Return the [x, y] coordinate for the center point of the cell that contains the specified text.  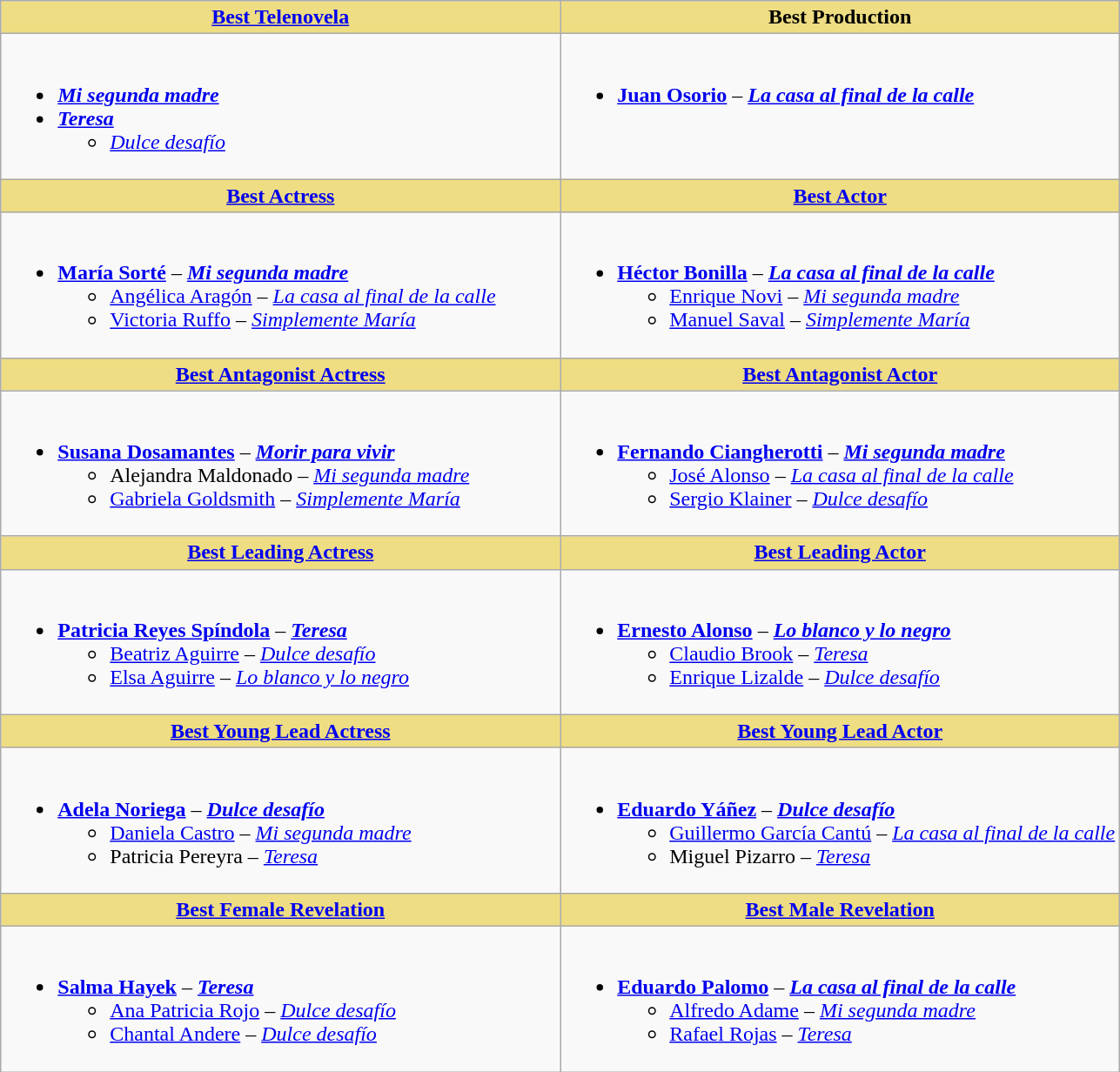
Best Leading Actress [280, 553]
Best Leading Actor [841, 553]
Patricia Reyes Spíndola – TeresaBeatriz Aguirre – Dulce desafíoElsa Aguirre – Lo blanco y lo negro [280, 642]
Fernando Ciangherotti – Mi segunda madreJosé Alonso – La casa al final de la calleSergio Klainer – Dulce desafío [841, 463]
Best Young Lead Actor [841, 731]
Adela Noriega – Dulce desafíoDaniela Castro – Mi segunda madrePatricia Pereyra – Teresa [280, 820]
Best Antagonist Actress [280, 374]
Mi segunda madreTeresaDulce desafío [280, 106]
Best Male Revelation [841, 909]
Best Young Lead Actress [280, 731]
Best Production [841, 17]
Héctor Bonilla – La casa al final de la calleEnrique Novi – Mi segunda madreManuel Saval – Simplemente María [841, 285]
Best Telenovela [280, 17]
Salma Hayek – TeresaAna Patricia Rojo – Dulce desafíoChantal Andere – Dulce desafío [280, 999]
Best Antagonist Actor [841, 374]
Best Actor [841, 196]
Best Actress [280, 196]
Best Female Revelation [280, 909]
Eduardo Yáñez – Dulce desafíoGuillermo García Cantú – La casa al final de la calleMiguel Pizarro – Teresa [841, 820]
Susana Dosamantes – Morir para vivirAlejandra Maldonado – Mi segunda madreGabriela Goldsmith – Simplemente María [280, 463]
María Sorté – Mi segunda madreAngélica Aragón – La casa al final de la calleVictoria Ruffo – Simplemente María [280, 285]
Eduardo Palomo – La casa al final de la calleAlfredo Adame – Mi segunda madreRafael Rojas – Teresa [841, 999]
Ernesto Alonso – Lo blanco y lo negroClaudio Brook – TeresaEnrique Lizalde – Dulce desafío [841, 642]
Juan Osorio – La casa al final de la calle [841, 106]
